Pinpoint the cell where the given text exists, returning its [X, Y] midpoint coordinate. 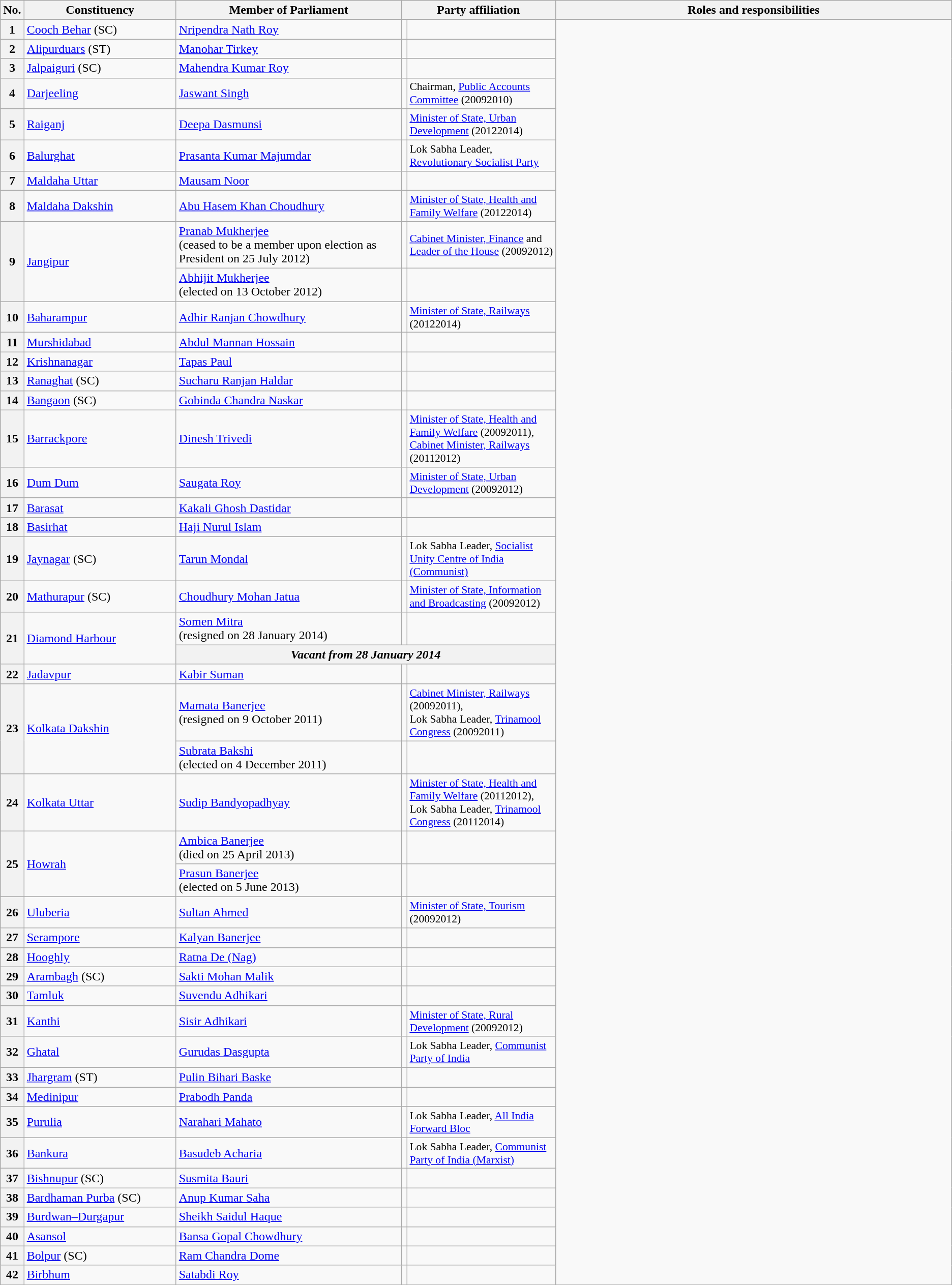
8 [12, 205]
Basirhat [100, 527]
Serampore [100, 938]
Subrata Bakshi(elected on 4 December 2011) [289, 757]
Birbhum [100, 1275]
Diamond Harbour [100, 638]
Tarun Mondal [289, 558]
Minister of State, Tourism (20092012) [481, 912]
Minister of State, Health and Family Welfare (20122014) [481, 205]
Ram Chandra Dome [289, 1256]
Prabodh Panda [289, 1097]
Prasanta Kumar Majumdar [289, 156]
41 [12, 1256]
31 [12, 1021]
Chairman, Public Accounts Committee (20092010) [481, 94]
Manohar Tirkey [289, 49]
11 [12, 342]
Minister of State, Rural Development (20092012) [481, 1021]
Maldaha Dakshin [100, 205]
Baharampur [100, 317]
Lok Sabha Leader, Communist Party of India (Marxist) [481, 1153]
Jangipur [100, 261]
38 [12, 1198]
32 [12, 1052]
Hooghly [100, 957]
Murshidabad [100, 342]
Jaynagar (SC) [100, 558]
Alipurduars (ST) [100, 49]
23 [12, 728]
29 [12, 976]
Choudhury Mohan Jatua [289, 596]
Arambagh (SC) [100, 976]
Minister of State, Information and Broadcasting (20092012) [481, 596]
1 [12, 29]
Medinipur [100, 1097]
Purulia [100, 1122]
Jhargram (ST) [100, 1077]
Maldaha Uttar [100, 181]
Cabinet Minister, Railways (20092011),Lok Sabha Leader, Trinamool Congress (20092011) [481, 712]
Kakali Ghosh Dastidar [289, 507]
Jaswant Singh [289, 94]
Minister of State, Urban Development (20122014) [481, 124]
Asansol [100, 1236]
Prasun Banerjee(elected on 5 June 2013) [289, 881]
Tapas Paul [289, 362]
Somen Mitra(resigned on 28 January 2014) [289, 629]
Kanthi [100, 1021]
Barrackpore [100, 438]
Bankura [100, 1153]
25 [12, 864]
Narahari Mahato [289, 1122]
14 [12, 400]
Sultan Ahmed [289, 912]
Haji Nurul Islam [289, 527]
Sakti Mohan Malik [289, 976]
Abu Hasem Khan Choudhury [289, 205]
Ghatal [100, 1052]
No. [12, 10]
Member of Parliament [289, 10]
17 [12, 507]
Bolpur (SC) [100, 1256]
Bangaon (SC) [100, 400]
Kolkata Uttar [100, 802]
Balurghat [100, 156]
40 [12, 1236]
Lok Sabha Leader, All India Forward Bloc [481, 1122]
12 [12, 362]
42 [12, 1275]
Ranaghat (SC) [100, 381]
Mamata Banerjee(resigned on 9 October 2011) [289, 712]
Barasat [100, 507]
Sudip Bandyopadhyay [289, 802]
Mahendra Kumar Roy [289, 68]
37 [12, 1178]
28 [12, 957]
Kalyan Banerjee [289, 938]
Constituency [100, 10]
Dinesh Trivedi [289, 438]
19 [12, 558]
Raiganj [100, 124]
Susmita Bauri [289, 1178]
24 [12, 802]
Party affiliation [478, 10]
Minister of State, Railways (20122014) [481, 317]
Bishnupur (SC) [100, 1178]
Minister of State, Health and Family Welfare (20092011),Cabinet Minister, Railways (20112012) [481, 438]
Satabdi Roy [289, 1275]
Abhijit Mukherjee(elected on 13 October 2012) [289, 285]
35 [12, 1122]
Uluberia [100, 912]
26 [12, 912]
Sucharu Ranjan Haldar [289, 381]
3 [12, 68]
Jalpaiguri (SC) [100, 68]
Kabir Suman [289, 674]
Nripendra Nath Roy [289, 29]
Pranab Mukherjee(ceased to be a member upon election as President on 25 July 2012) [289, 245]
Bardhaman Purba (SC) [100, 1198]
Lok Sabha Leader, Communist Party of India [481, 1052]
Krishnanagar [100, 362]
Minister of State, Health and Family Welfare (20112012),Lok Sabha Leader, Trinamool Congress (20112014) [481, 802]
33 [12, 1077]
Mathurapur (SC) [100, 596]
Gurudas Dasgupta [289, 1052]
7 [12, 181]
Burdwan–Durgapur [100, 1217]
Deepa Dasmunsi [289, 124]
27 [12, 938]
Lok Sabha Leader, Revolutionary Socialist Party [481, 156]
2 [12, 49]
Suvendu Adhikari [289, 996]
Dum Dum [100, 482]
22 [12, 674]
9 [12, 261]
18 [12, 527]
Cabinet Minister, Finance and Leader of the House (20092012) [481, 245]
13 [12, 381]
5 [12, 124]
Bansa Gopal Chowdhury [289, 1236]
Howrah [100, 864]
Darjeeling [100, 94]
Kolkata Dakshin [100, 728]
34 [12, 1097]
Adhir Ranjan Chowdhury [289, 317]
Basudeb Acharia [289, 1153]
Mausam Noor [289, 181]
6 [12, 156]
20 [12, 596]
39 [12, 1217]
Ratna De (Nag) [289, 957]
36 [12, 1153]
4 [12, 94]
21 [12, 638]
Minister of State, Urban Development (20092012) [481, 482]
Sheikh Saidul Haque [289, 1217]
Vacant from 28 January 2014 [366, 654]
Gobinda Chandra Naskar [289, 400]
10 [12, 317]
Tamluk [100, 996]
Jadavpur [100, 674]
Saugata Roy [289, 482]
16 [12, 482]
Pulin Bihari Baske [289, 1077]
30 [12, 996]
Sisir Adhikari [289, 1021]
15 [12, 438]
Anup Kumar Saha [289, 1198]
Lok Sabha Leader, Socialist Unity Centre of India (Communist) [481, 558]
Ambica Banerjee(died on 25 April 2013) [289, 847]
Roles and responsibilities [754, 10]
Abdul Mannan Hossain [289, 342]
Cooch Behar (SC) [100, 29]
